Provide the (x, y) coordinate of the cell's center where the given text is located.  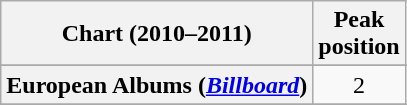
European Albums (Billboard) (157, 85)
Chart (2010–2011) (157, 34)
2 (359, 85)
Peak position (359, 34)
